Capture the cell that displays the provided text and extract its (x, y) central coordinate. 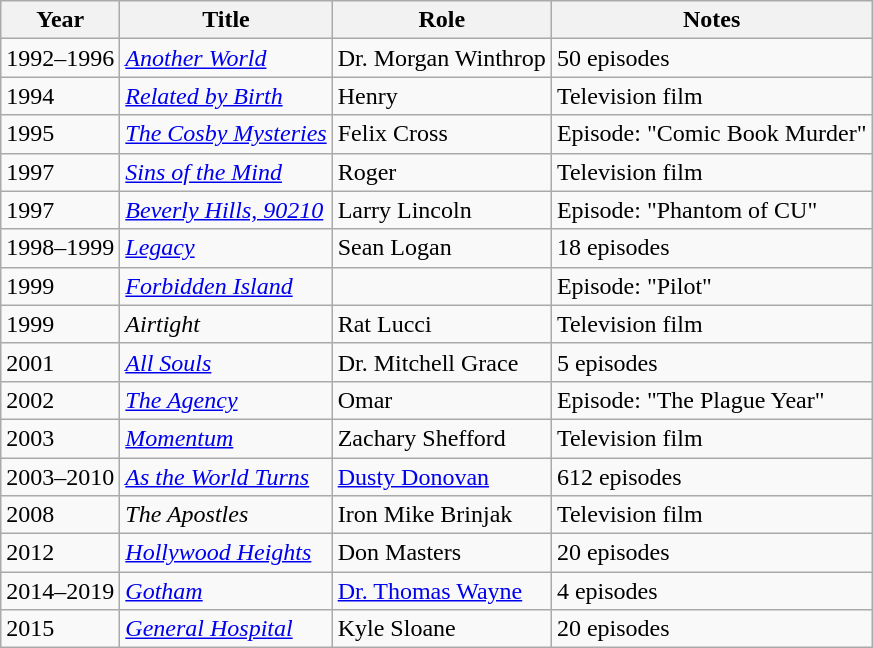
Dr. Mitchell Grace (442, 362)
Beverly Hills, 90210 (226, 210)
Kyle Sloane (442, 629)
Episode: "Phantom of CU" (712, 210)
5 episodes (712, 362)
Role (442, 20)
Episode: "Pilot" (712, 286)
Don Masters (442, 553)
Dr. Morgan Winthrop (442, 58)
Rat Lucci (442, 324)
As the World Turns (226, 477)
2012 (60, 553)
1992–1996 (60, 58)
2008 (60, 515)
The Apostles (226, 515)
Omar (442, 400)
1998–1999 (60, 248)
2003 (60, 438)
Forbidden Island (226, 286)
Episode: "Comic Book Murder" (712, 134)
Legacy (226, 248)
All Souls (226, 362)
4 episodes (712, 591)
Felix Cross (442, 134)
Episode: "The Plague Year" (712, 400)
Notes (712, 20)
2002 (60, 400)
1995 (60, 134)
The Cosby Mysteries (226, 134)
Airtight (226, 324)
Sins of the Mind (226, 172)
Title (226, 20)
Zachary Shefford (442, 438)
Dr. Thomas Wayne (442, 591)
2015 (60, 629)
Larry Lincoln (442, 210)
Related by Birth (226, 96)
2003–2010 (60, 477)
2001 (60, 362)
1994 (60, 96)
General Hospital (226, 629)
Sean Logan (442, 248)
Hollywood Heights (226, 553)
Dusty Donovan (442, 477)
612 episodes (712, 477)
The Agency (226, 400)
Henry (442, 96)
Gotham (226, 591)
Roger (442, 172)
Momentum (226, 438)
Year (60, 20)
Iron Mike Brinjak (442, 515)
Another World (226, 58)
2014–2019 (60, 591)
18 episodes (712, 248)
50 episodes (712, 58)
